Capture the cell that displays the provided text and extract its (x, y) central coordinate. 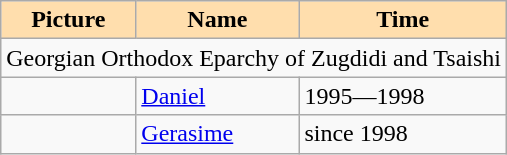
since 1998 (403, 134)
Time (403, 20)
Georgian Orthodox Eparchy of Zugdidi and Tsaishi (254, 58)
1995—1998 (403, 96)
Daniel (218, 96)
Name (218, 20)
Picture (68, 20)
Gerasime (218, 134)
